Return (x, y) of the center of cell containing provided text 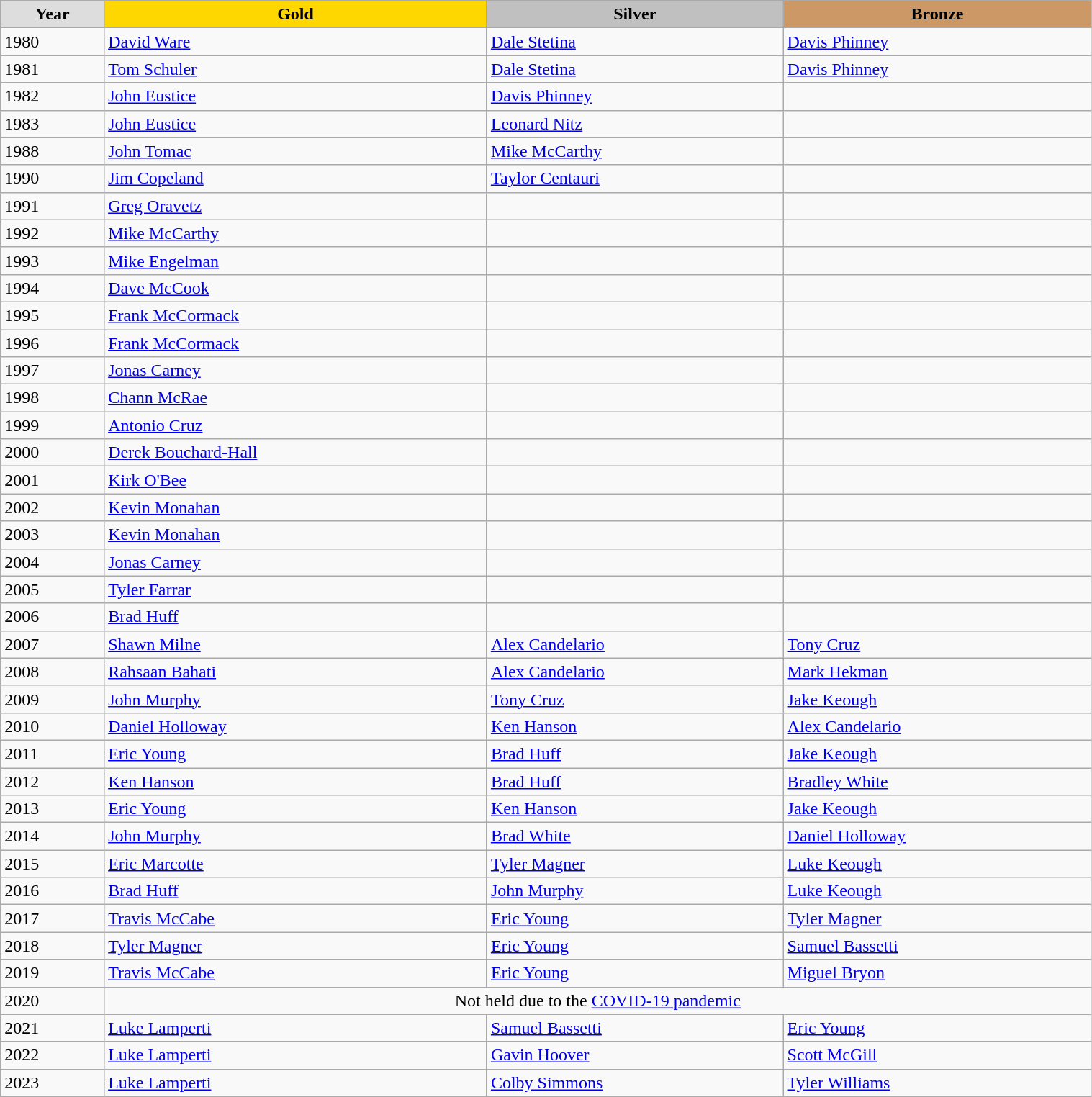
2014 (53, 836)
2016 (53, 891)
1981 (53, 69)
Silver (635, 14)
Jim Copeland (296, 179)
2002 (53, 507)
2012 (53, 781)
Chann McRae (296, 398)
1980 (53, 42)
2003 (53, 535)
2017 (53, 918)
1988 (53, 151)
2004 (53, 562)
1996 (53, 343)
John Tomac (296, 151)
Mike Engelman (296, 261)
2006 (53, 617)
2019 (53, 973)
Tom Schuler (296, 69)
Derek Bouchard-Hall (296, 453)
2009 (53, 699)
2013 (53, 809)
2023 (53, 1083)
2000 (53, 453)
Scott McGill (937, 1055)
Leonard Nitz (635, 124)
2001 (53, 480)
2020 (53, 1001)
2021 (53, 1028)
Tyler Williams (937, 1083)
Greg Oravetz (296, 206)
2007 (53, 644)
Miguel Bryon (937, 973)
Rahsaan Bahati (296, 672)
1995 (53, 315)
1982 (53, 96)
Colby Simmons (635, 1083)
2010 (53, 726)
2018 (53, 946)
Year (53, 14)
1998 (53, 398)
Taylor Centauri (635, 179)
Brad White (635, 836)
2008 (53, 672)
2011 (53, 754)
Gold (296, 14)
1997 (53, 371)
1983 (53, 124)
Kirk O'Bee (296, 480)
Antonio Cruz (296, 425)
Bradley White (937, 781)
1991 (53, 206)
Dave McCook (296, 288)
1992 (53, 233)
Tyler Farrar (296, 590)
Eric Marcotte (296, 864)
2005 (53, 590)
1999 (53, 425)
David Ware (296, 42)
1993 (53, 261)
1990 (53, 179)
Gavin Hoover (635, 1055)
Shawn Milne (296, 644)
1994 (53, 288)
Mark Hekman (937, 672)
2022 (53, 1055)
Bronze (937, 14)
Not held due to the COVID-19 pandemic (597, 1001)
2015 (53, 864)
